Search for the cell housing the specified text and yield its (x, y) center coordinate. 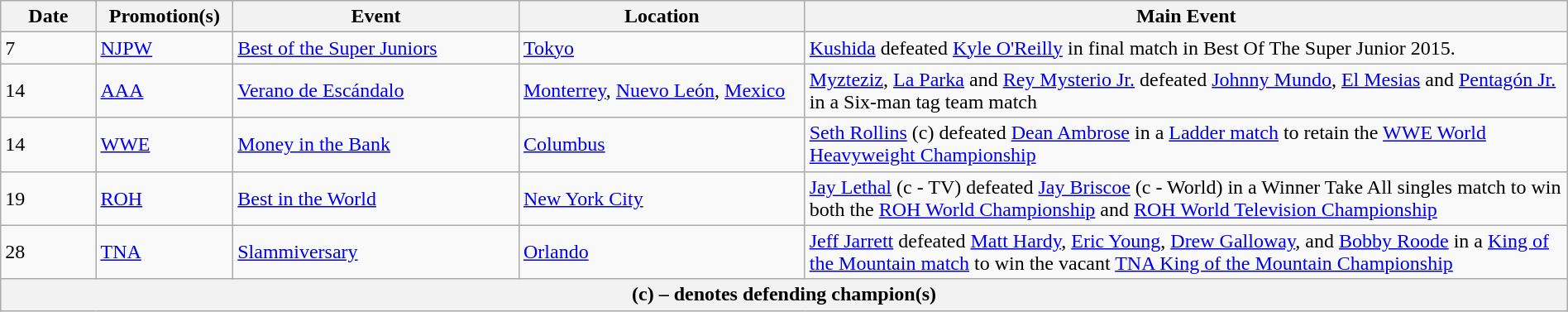
Monterrey, Nuevo León, Mexico (662, 91)
AAA (165, 91)
NJPW (165, 48)
Event (376, 17)
Myzteziz, La Parka and Rey Mysterio Jr. defeated Johnny Mundo, El Mesias and Pentagón Jr. in a Six-man tag team match (1186, 91)
28 (48, 252)
Location (662, 17)
Slammiversary (376, 252)
ROH (165, 199)
Date (48, 17)
7 (48, 48)
Columbus (662, 144)
Best of the Super Juniors (376, 48)
Orlando (662, 252)
Kushida defeated Kyle O'Reilly in final match in Best Of The Super Junior 2015. (1186, 48)
Best in the World (376, 199)
Promotion(s) (165, 17)
Seth Rollins (c) defeated Dean Ambrose in a Ladder match to retain the WWE World Heavyweight Championship (1186, 144)
Tokyo (662, 48)
New York City (662, 199)
Verano de Escándalo (376, 91)
Money in the Bank (376, 144)
(c) – denotes defending champion(s) (784, 295)
Main Event (1186, 17)
WWE (165, 144)
TNA (165, 252)
19 (48, 199)
